Determine the [X, Y] coordinate at the center of the cell enclosing the given text.  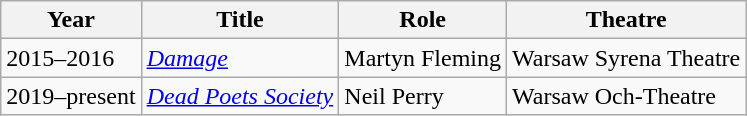
Role [423, 20]
Theatre [626, 20]
Year [71, 20]
Title [240, 20]
Martyn Fleming [423, 58]
2019–present [71, 96]
Warsaw Och-Theatre [626, 96]
2015–2016 [71, 58]
Warsaw Syrena Theatre [626, 58]
Dead Poets Society [240, 96]
Neil Perry [423, 96]
Damage [240, 58]
